Capture the cell that displays the provided text and extract its (x, y) central coordinate. 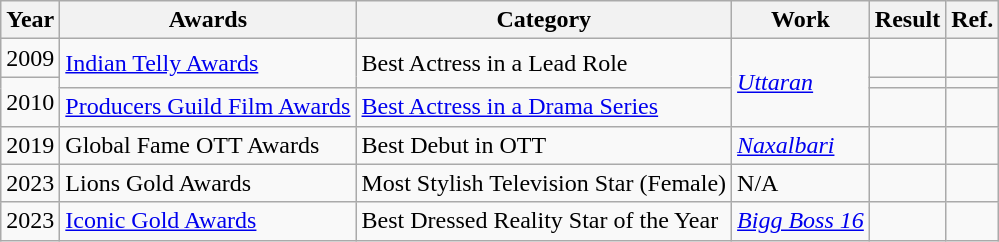
Global Fame OTT Awards (208, 145)
Awards (208, 20)
2009 (30, 58)
Result (907, 20)
2019 (30, 145)
Category (544, 20)
Best Actress in a Lead Role (544, 64)
Naxalbari (801, 145)
Best Debut in OTT (544, 145)
N/A (801, 183)
Uttaran (801, 82)
Iconic Gold Awards (208, 221)
Work (801, 20)
Lions Gold Awards (208, 183)
Producers Guild Film Awards (208, 107)
Indian Telly Awards (208, 64)
Most Stylish Television Star (Female) (544, 183)
Ref. (972, 20)
Bigg Boss 16 (801, 221)
2010 (30, 102)
Year (30, 20)
Best Dressed Reality Star of the Year (544, 221)
Best Actress in a Drama Series (544, 107)
